Locate the cell with the specified text and output its [X, Y] center coordinate. 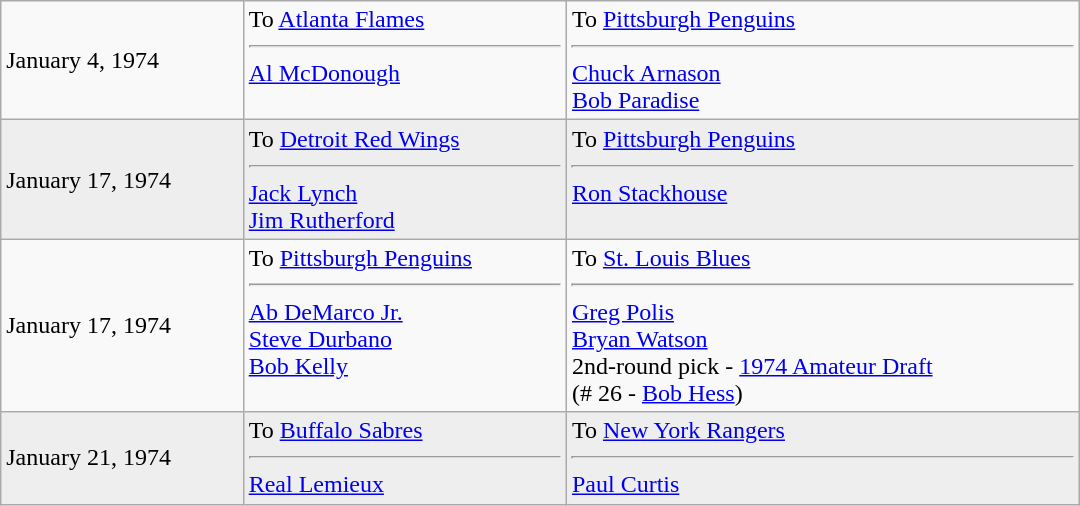
To Pittsburgh PenguinsRon Stackhouse [822, 180]
January 4, 1974 [122, 60]
To Pittsburgh PenguinsChuck ArnasonBob Paradise [822, 60]
To New York RangersPaul Curtis [822, 458]
To Buffalo SabresReal Lemieux [404, 458]
To St. Louis BluesGreg PolisBryan Watson2nd-round pick - 1974 Amateur Draft(# 26 - Bob Hess) [822, 326]
January 21, 1974 [122, 458]
To Detroit Red WingsJack LynchJim Rutherford [404, 180]
To Pittsburgh PenguinsAb DeMarco Jr.Steve DurbanoBob Kelly [404, 326]
To Atlanta FlamesAl McDonough [404, 60]
